Extract the [X, Y] coordinate from the center of the cell holding the provided text.  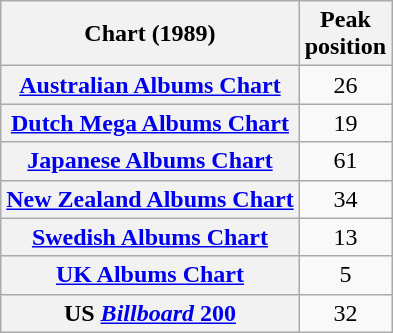
13 [345, 237]
Australian Albums Chart [150, 85]
32 [345, 313]
New Zealand Albums Chart [150, 199]
19 [345, 123]
Japanese Albums Chart [150, 161]
26 [345, 85]
Swedish Albums Chart [150, 237]
Dutch Mega Albums Chart [150, 123]
5 [345, 275]
34 [345, 199]
Peakposition [345, 34]
UK Albums Chart [150, 275]
Chart (1989) [150, 34]
61 [345, 161]
US Billboard 200 [150, 313]
